Pinpoint the cell where the given text exists, returning its (X, Y) midpoint coordinate. 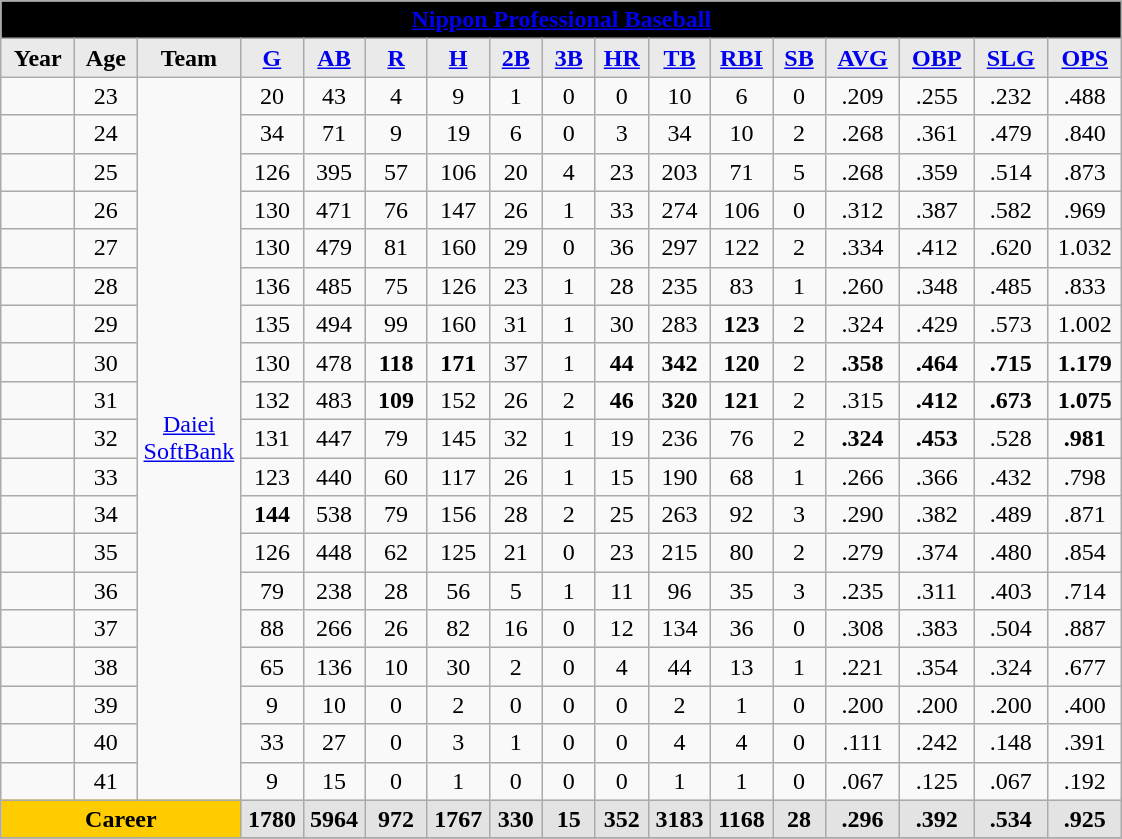
.489 (1011, 515)
.266 (863, 477)
OBP (937, 58)
342 (679, 362)
.833 (1085, 286)
.429 (937, 324)
395 (334, 172)
65 (272, 667)
2B (516, 58)
88 (272, 629)
.242 (937, 743)
75 (396, 286)
.403 (1011, 591)
3183 (679, 819)
.290 (863, 515)
11 (622, 591)
.480 (1011, 553)
235 (679, 286)
171 (458, 362)
.873 (1085, 172)
236 (679, 438)
.354 (937, 667)
RBI (741, 58)
43 (334, 96)
.573 (1011, 324)
447 (334, 438)
40 (106, 743)
99 (396, 324)
56 (458, 591)
38 (106, 667)
.359 (937, 172)
.374 (937, 553)
538 (334, 515)
.925 (1085, 819)
SLG (1011, 58)
Year (38, 58)
494 (334, 324)
.871 (1085, 515)
Age (106, 58)
125 (458, 553)
1780 (272, 819)
.715 (1011, 362)
.192 (1085, 781)
203 (679, 172)
190 (679, 477)
.620 (1011, 248)
Career (121, 819)
448 (334, 553)
238 (334, 591)
92 (741, 515)
122 (741, 248)
.840 (1085, 134)
OPS (1085, 58)
81 (396, 248)
283 (679, 324)
215 (679, 553)
478 (334, 362)
121 (741, 400)
.677 (1085, 667)
24 (106, 134)
13 (741, 667)
440 (334, 477)
62 (396, 553)
.279 (863, 553)
DaieiSoftBank (189, 438)
.111 (863, 743)
AB (334, 58)
.514 (1011, 172)
120 (741, 362)
135 (272, 324)
12 (622, 629)
.528 (1011, 438)
479 (334, 248)
134 (679, 629)
HR (622, 58)
.464 (937, 362)
46 (622, 400)
.232 (1011, 96)
16 (516, 629)
1.075 (1085, 400)
60 (396, 477)
H (458, 58)
320 (679, 400)
G (272, 58)
.969 (1085, 210)
.488 (1085, 96)
1.002 (1085, 324)
.312 (863, 210)
R (396, 58)
AVG (863, 58)
972 (396, 819)
118 (396, 362)
1767 (458, 819)
68 (741, 477)
.673 (1011, 400)
131 (272, 438)
SB (798, 58)
.260 (863, 286)
.798 (1085, 477)
41 (106, 781)
.209 (863, 96)
.125 (937, 781)
485 (334, 286)
3B (568, 58)
.432 (1011, 477)
.235 (863, 591)
.582 (1011, 210)
1168 (741, 819)
117 (458, 477)
.148 (1011, 743)
109 (396, 400)
.387 (937, 210)
145 (458, 438)
39 (106, 705)
.358 (863, 362)
330 (516, 819)
.255 (937, 96)
.854 (1085, 553)
.382 (937, 515)
57 (396, 172)
.308 (863, 629)
.348 (937, 286)
132 (272, 400)
.400 (1085, 705)
263 (679, 515)
.504 (1011, 629)
5964 (334, 819)
.392 (937, 819)
.981 (1085, 438)
147 (458, 210)
83 (741, 286)
352 (622, 819)
.383 (937, 629)
.479 (1011, 134)
144 (272, 515)
.887 (1085, 629)
.485 (1011, 286)
TB (679, 58)
297 (679, 248)
96 (679, 591)
.296 (863, 819)
1.179 (1085, 362)
1.032 (1085, 248)
Nippon Professional Baseball (562, 20)
Team (189, 58)
.366 (937, 477)
82 (458, 629)
.315 (863, 400)
.534 (1011, 819)
.334 (863, 248)
21 (516, 553)
.714 (1085, 591)
.221 (863, 667)
483 (334, 400)
80 (741, 553)
152 (458, 400)
156 (458, 515)
.453 (937, 438)
274 (679, 210)
471 (334, 210)
.361 (937, 134)
.311 (937, 591)
266 (334, 629)
.391 (1085, 743)
